Identify which cell holds the provided text, then report its (X, Y) central coordinate. 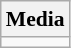
Media (36, 19)
